Output the [x, y] coordinate of the center of the cell containing the given text.  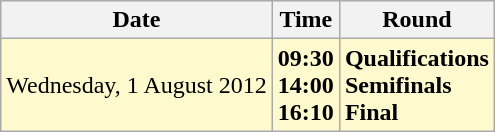
Time [306, 20]
09:3014:0016:10 [306, 85]
Wednesday, 1 August 2012 [137, 85]
Date [137, 20]
QualificationsSemifinalsFinal [416, 85]
Round [416, 20]
